Provide the [x, y] coordinate of the cell's center where the given text is located.  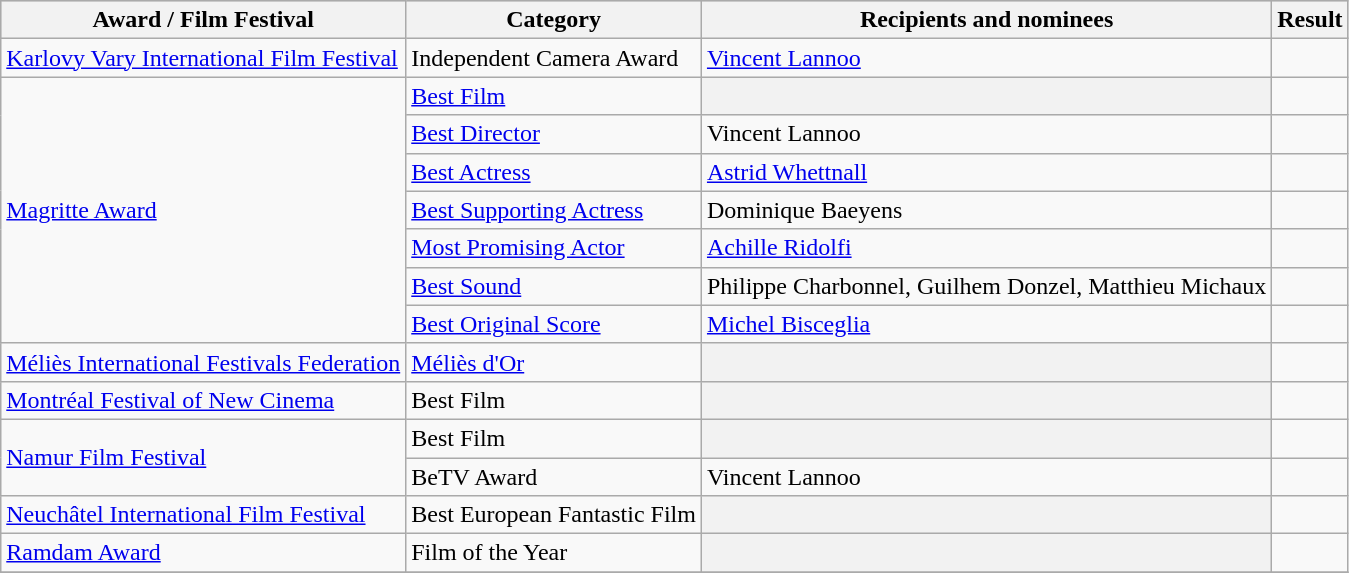
Independent Camera Award [554, 58]
Best European Fantastic Film [554, 515]
Best Director [554, 134]
Recipients and nominees [986, 20]
Karlovy Vary International Film Festival [204, 58]
Dominique Baeyens [986, 210]
Méliès d'Or [554, 362]
Best Sound [554, 286]
Méliès International Festivals Federation [204, 362]
Philippe Charbonnel, Guilhem Donzel, Matthieu Michaux [986, 286]
BeTV Award [554, 477]
Neuchâtel International Film Festival [204, 515]
Award / Film Festival [204, 20]
Best Supporting Actress [554, 210]
Astrid Whettnall [986, 172]
Montréal Festival of New Cinema [204, 400]
Achille Ridolfi [986, 248]
Film of the Year [554, 553]
Magritte Award [204, 210]
Result [1310, 20]
Most Promising Actor [554, 248]
Category [554, 20]
Best Actress [554, 172]
Namur Film Festival [204, 457]
Ramdam Award [204, 553]
Michel Bisceglia [986, 324]
Best Original Score [554, 324]
